From the cell containing the given text, extract its center point as (X, Y) coordinate. 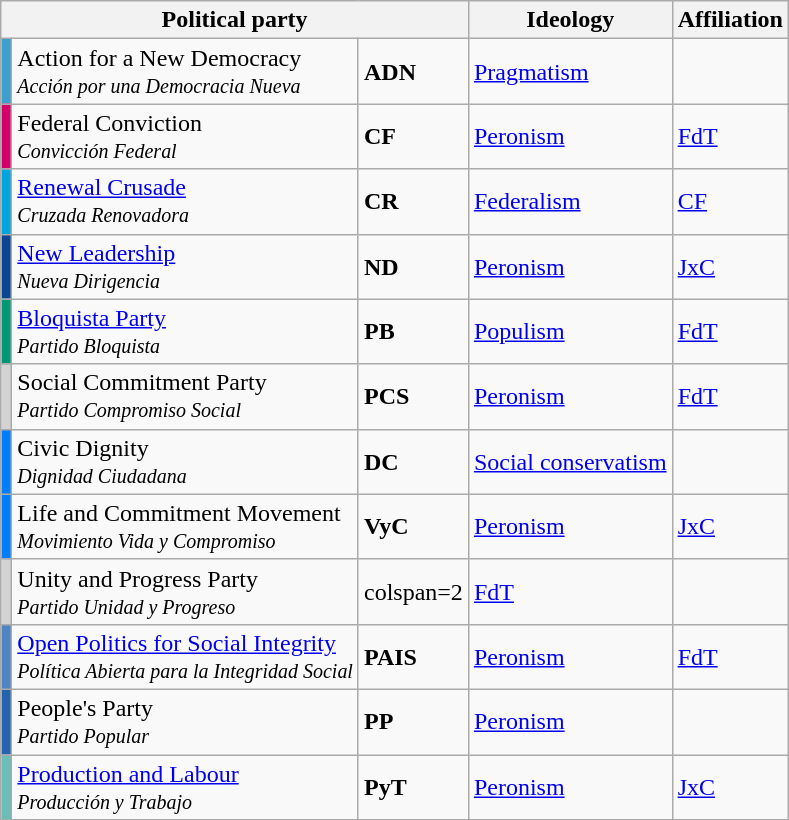
Bloquista PartyPartido Bloquista (186, 332)
CR (413, 202)
Production and LabourProducción y Trabajo (186, 786)
Unity and Progress PartyPartido Unidad y Progreso (186, 592)
Federalism (570, 202)
Affiliation (730, 20)
People's PartyPartido Popular (186, 722)
Ideology (570, 20)
Open Politics for Social IntegrityPolítica Abierta para la Integridad Social (186, 656)
colspan=2 (413, 592)
PyT (413, 786)
ADN (413, 72)
Life and Commitment MovementMovimiento Vida y Compromiso (186, 526)
Civic DignityDignidad Ciudadana (186, 462)
Renewal CrusadeCruzada Renovadora (186, 202)
PB (413, 332)
ND (413, 266)
VyC (413, 526)
Populism (570, 332)
Action for a New DemocracyAcción por una Democracia Nueva (186, 72)
New LeadershipNueva Dirigencia (186, 266)
PCS (413, 396)
Federal ConvictionConvicción Federal (186, 136)
PP (413, 722)
Social conservatism (570, 462)
Political party (235, 20)
DC (413, 462)
PAIS (413, 656)
Pragmatism (570, 72)
Social Commitment PartyPartido Compromiso Social (186, 396)
